Search for the cell housing the specified text and yield its (X, Y) center coordinate. 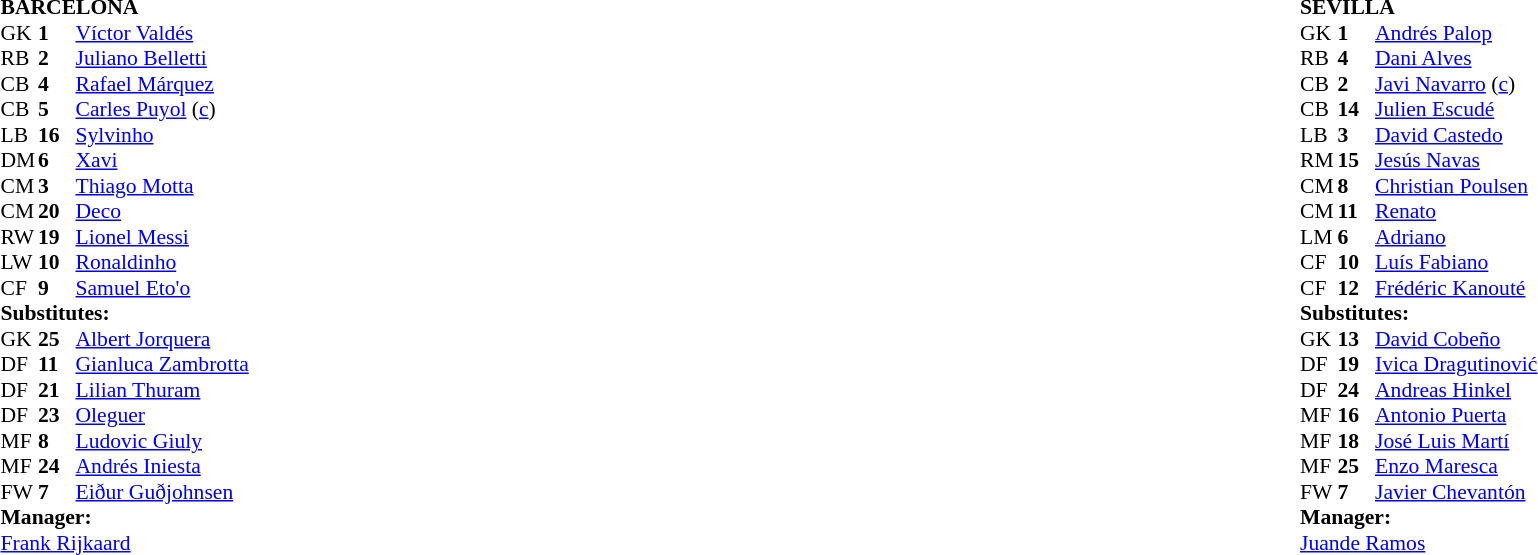
Lilian Thuram (162, 390)
14 (1357, 109)
Víctor Valdés (162, 33)
LW (19, 263)
23 (57, 415)
Adriano (1456, 237)
Luís Fabiano (1456, 263)
5 (57, 109)
12 (1357, 288)
Andrés Iniesta (162, 467)
Andrés Palop (1456, 33)
Juliano Belletti (162, 59)
RM (1319, 161)
13 (1357, 339)
Andreas Hinkel (1456, 390)
David Castedo (1456, 135)
Gianluca Zambrotta (162, 365)
Jesús Navas (1456, 161)
Renato (1456, 211)
Christian Poulsen (1456, 186)
LM (1319, 237)
Ludovic Giuly (162, 441)
Lionel Messi (162, 237)
9 (57, 288)
Albert Jorquera (162, 339)
Thiago Motta (162, 186)
Sylvinho (162, 135)
Xavi (162, 161)
21 (57, 390)
Antonio Puerta (1456, 415)
Enzo Maresca (1456, 467)
Carles Puyol (c) (162, 109)
DM (19, 161)
Frédéric Kanouté (1456, 288)
Oleguer (162, 415)
Dani Alves (1456, 59)
Rafael Márquez (162, 84)
Ronaldinho (162, 263)
20 (57, 211)
David Cobeño (1456, 339)
Javi Navarro (c) (1456, 84)
Javier Chevantón (1456, 492)
Ivica Dragutinović (1456, 365)
RW (19, 237)
José Luis Martí (1456, 441)
18 (1357, 441)
Samuel Eto'o (162, 288)
Julien Escudé (1456, 109)
Deco (162, 211)
15 (1357, 161)
Eiður Guðjohnsen (162, 492)
